Find where the given text appears and provide that cell's center as [x, y] coordinate. 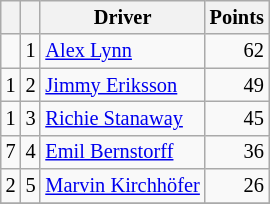
Points [237, 17]
45 [237, 118]
26 [237, 186]
62 [237, 51]
4 [31, 152]
36 [237, 152]
Richie Stanaway [122, 118]
Jimmy Eriksson [122, 85]
Marvin Kirchhöfer [122, 186]
Alex Lynn [122, 51]
49 [237, 85]
5 [31, 186]
7 [11, 152]
Driver [122, 17]
Emil Bernstorff [122, 152]
3 [31, 118]
